Determine the [x, y] coordinate at the center of the cell enclosing the given text.  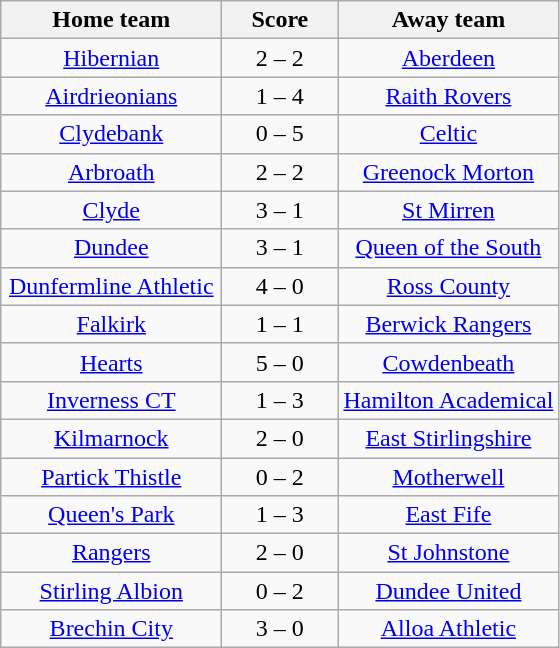
East Stirlingshire [448, 438]
4 – 0 [280, 286]
3 – 0 [280, 629]
Rangers [112, 553]
Queen of the South [448, 248]
Queen's Park [112, 515]
0 – 5 [280, 134]
1 – 4 [280, 96]
Clyde [112, 210]
Score [280, 20]
Ross County [448, 286]
Kilmarnock [112, 438]
1 – 1 [280, 324]
Raith Rovers [448, 96]
St Johnstone [448, 553]
Airdrieonians [112, 96]
Hamilton Academical [448, 400]
Stirling Albion [112, 591]
Away team [448, 20]
Greenock Morton [448, 172]
Alloa Athletic [448, 629]
Dundee [112, 248]
East Fife [448, 515]
Motherwell [448, 477]
Hearts [112, 362]
Hibernian [112, 58]
Arbroath [112, 172]
Clydebank [112, 134]
Cowdenbeath [448, 362]
5 – 0 [280, 362]
St Mirren [448, 210]
Aberdeen [448, 58]
Partick Thistle [112, 477]
Falkirk [112, 324]
Berwick Rangers [448, 324]
Home team [112, 20]
Celtic [448, 134]
Inverness CT [112, 400]
Brechin City [112, 629]
Dundee United [448, 591]
Dunfermline Athletic [112, 286]
